Locate the cell with the specified text and output its [x, y] center coordinate. 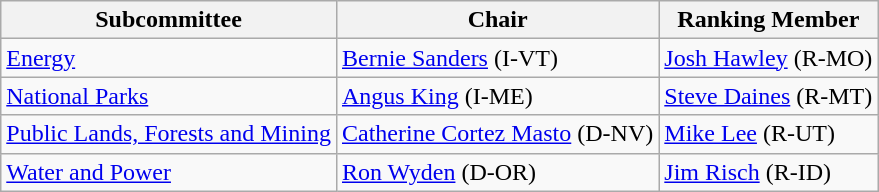
Angus King (I-ME) [497, 96]
Ranking Member [768, 20]
Mike Lee (R-UT) [768, 134]
Energy [169, 58]
Josh Hawley (R-MO) [768, 58]
Chair [497, 20]
Steve Daines (R-MT) [768, 96]
Subcommittee [169, 20]
Water and Power [169, 172]
Jim Risch (R-ID) [768, 172]
National Parks [169, 96]
Bernie Sanders (I-VT) [497, 58]
Catherine Cortez Masto (D-NV) [497, 134]
Ron Wyden (D-OR) [497, 172]
Public Lands, Forests and Mining [169, 134]
